Detect which cell encompasses the target text, then output its (X, Y) center coordinate. 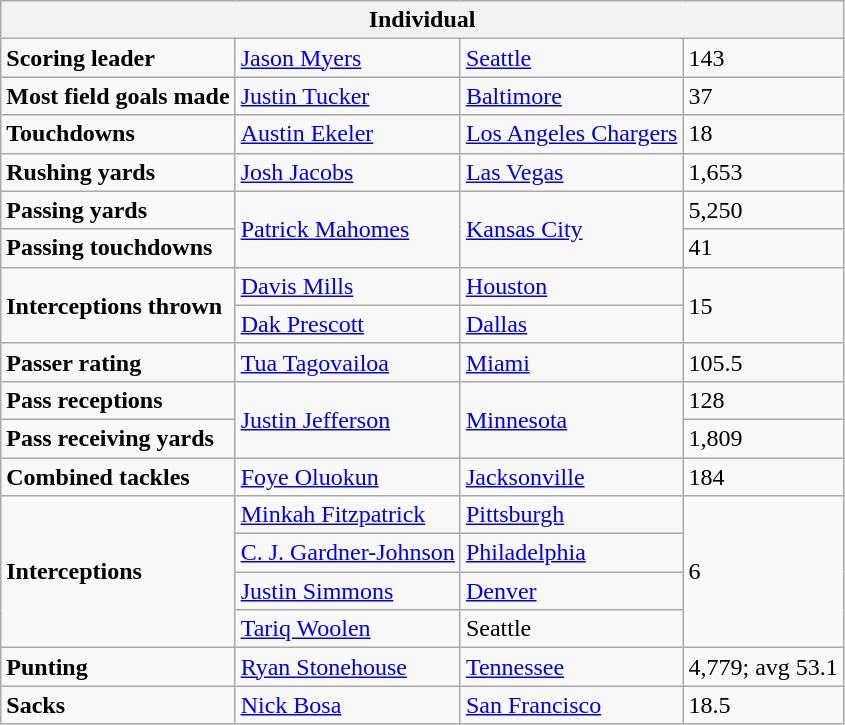
Minnesota (572, 419)
Dak Prescott (348, 324)
184 (763, 477)
Pass receiving yards (118, 438)
Passer rating (118, 362)
Ryan Stonehouse (348, 667)
Las Vegas (572, 172)
Josh Jacobs (348, 172)
15 (763, 305)
Tennessee (572, 667)
Miami (572, 362)
Jason Myers (348, 58)
C. J. Gardner-Johnson (348, 553)
Denver (572, 591)
4,779; avg 53.1 (763, 667)
Houston (572, 286)
Austin Ekeler (348, 134)
Interceptions thrown (118, 305)
San Francisco (572, 705)
Justin Jefferson (348, 419)
Interceptions (118, 572)
Justin Simmons (348, 591)
Sacks (118, 705)
Minkah Fitzpatrick (348, 515)
105.5 (763, 362)
Passing yards (118, 210)
143 (763, 58)
Philadelphia (572, 553)
41 (763, 248)
Pass receptions (118, 400)
Rushing yards (118, 172)
Pittsburgh (572, 515)
Los Angeles Chargers (572, 134)
1,653 (763, 172)
Passing touchdowns (118, 248)
Combined tackles (118, 477)
Most field goals made (118, 96)
Nick Bosa (348, 705)
Davis Mills (348, 286)
Tua Tagovailoa (348, 362)
128 (763, 400)
Dallas (572, 324)
Jacksonville (572, 477)
37 (763, 96)
5,250 (763, 210)
18.5 (763, 705)
Patrick Mahomes (348, 229)
Touchdowns (118, 134)
1,809 (763, 438)
Kansas City (572, 229)
Individual (422, 20)
Tariq Woolen (348, 629)
6 (763, 572)
Justin Tucker (348, 96)
18 (763, 134)
Punting (118, 667)
Foye Oluokun (348, 477)
Baltimore (572, 96)
Scoring leader (118, 58)
